Return the (X, Y) coordinate for the center point of the cell that contains the specified text.  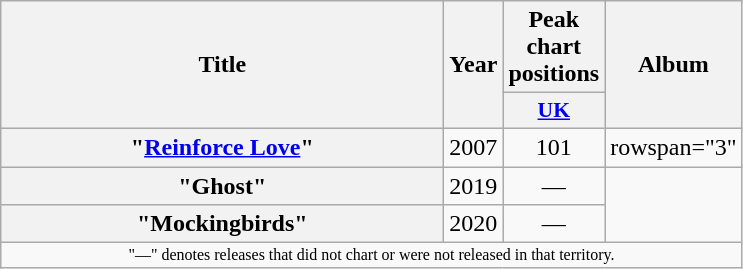
2007 (474, 147)
UK (554, 111)
"—" denotes releases that did not chart or were not released in that territory. (372, 255)
rowspan="3" (674, 147)
101 (554, 147)
"Reinforce Love" (222, 147)
"Mockingbirds" (222, 224)
Peak chart positions (554, 47)
Year (474, 65)
2020 (474, 224)
"Ghost" (222, 185)
Title (222, 65)
2019 (474, 185)
Album (674, 65)
